Return (x, y) of the center of cell containing provided text 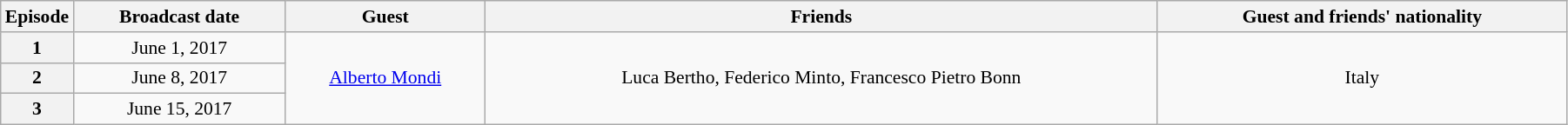
Italy (1362, 78)
1 (37, 48)
Broadcast date (179, 16)
Guest and friends' nationality (1362, 16)
Alberto Mondi (385, 78)
Episode (37, 16)
June 15, 2017 (179, 109)
June 1, 2017 (179, 48)
Guest (385, 16)
Friends (821, 16)
Luca Bertho, Federico Minto, Francesco Pietro Bonn (821, 78)
3 (37, 109)
June 8, 2017 (179, 78)
2 (37, 78)
